Provide the (x, y) coordinate of the cell's center where the given text is located.  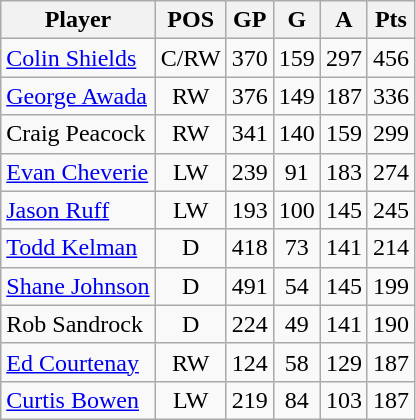
103 (344, 400)
Pts (390, 20)
Player (78, 20)
336 (390, 96)
297 (344, 58)
91 (296, 172)
199 (390, 286)
376 (250, 96)
Rob Sandrock (78, 324)
219 (250, 400)
193 (250, 210)
C/RW (190, 58)
370 (250, 58)
58 (296, 362)
George Awada (78, 96)
Jason Ruff (78, 210)
183 (344, 172)
73 (296, 248)
299 (390, 134)
341 (250, 134)
Craig Peacock (78, 134)
GP (250, 20)
239 (250, 172)
418 (250, 248)
214 (390, 248)
Ed Courtenay (78, 362)
G (296, 20)
129 (344, 362)
100 (296, 210)
245 (390, 210)
140 (296, 134)
124 (250, 362)
Shane Johnson (78, 286)
456 (390, 58)
190 (390, 324)
54 (296, 286)
149 (296, 96)
491 (250, 286)
Evan Cheverie (78, 172)
Todd Kelman (78, 248)
224 (250, 324)
POS (190, 20)
Curtis Bowen (78, 400)
Colin Shields (78, 58)
274 (390, 172)
84 (296, 400)
A (344, 20)
49 (296, 324)
